Pinpoint the cell where the given text exists, returning its (x, y) midpoint coordinate. 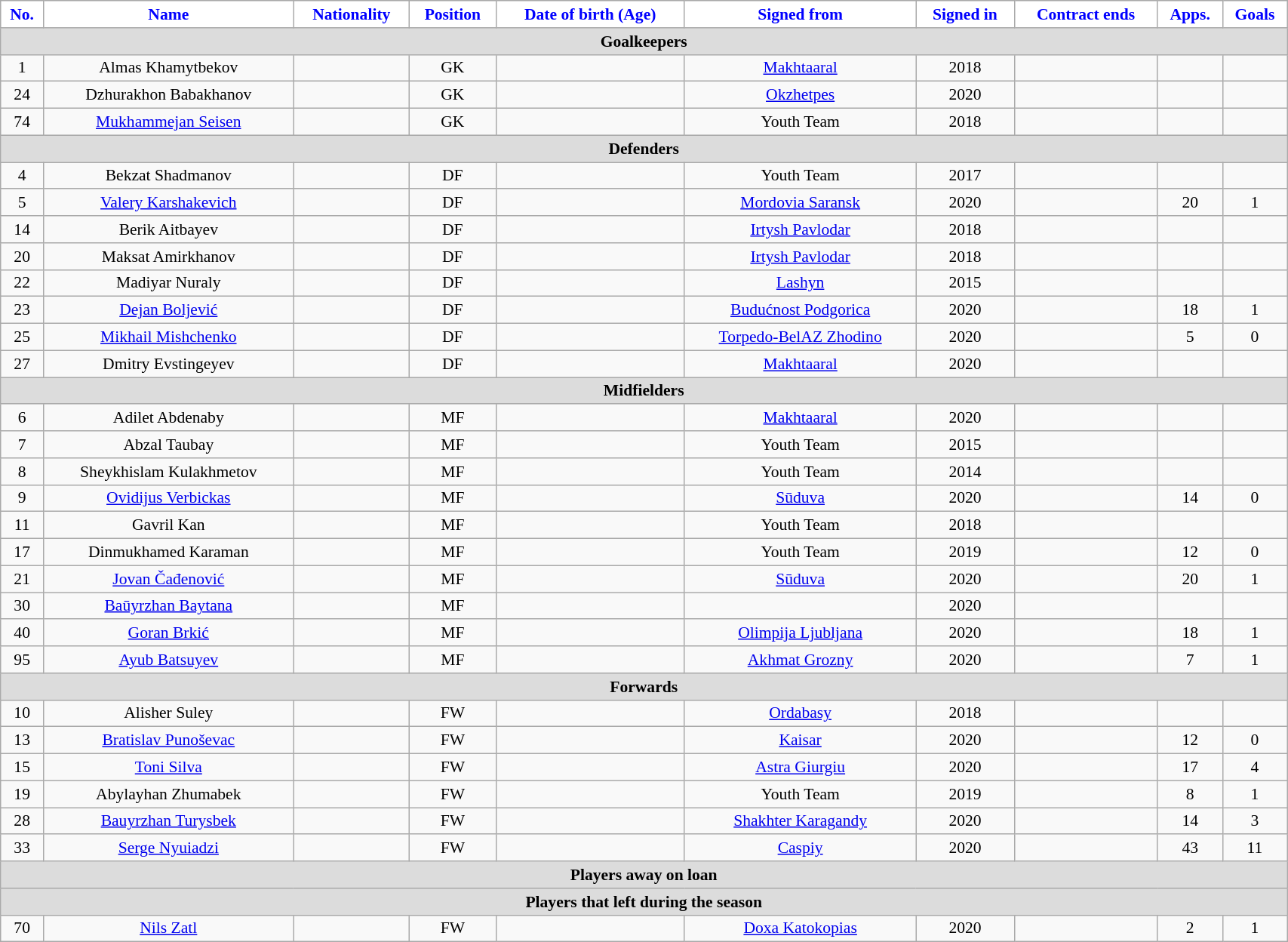
Bauyrzhan Turysbek (169, 821)
Forwards (644, 687)
30 (23, 606)
Mordovia Saransk (800, 203)
Budućnost Podgorica (800, 310)
19 (23, 794)
10 (23, 713)
Goran Brkić (169, 633)
28 (23, 821)
Astra Giurgiu (800, 768)
Baūyrzhan Baytana (169, 606)
Gavril Kan (169, 525)
Mikhail Mishchenko (169, 337)
Doxa Katokopias (800, 928)
13 (23, 740)
Abylayhan Zhumabek (169, 794)
Goalkeepers (644, 42)
Name (169, 14)
Lashyn (800, 283)
Bekzat Shadmanov (169, 176)
Madiyar Nuraly (169, 283)
Nationality (352, 14)
Bratislav Punoševac (169, 740)
Akhmat Grozny (800, 660)
Midfielders (644, 391)
43 (1190, 848)
Caspiy (800, 848)
Alisher Suley (169, 713)
Ovidijus Verbickas (169, 498)
3 (1254, 821)
6 (23, 418)
Abzal Taubay (169, 445)
Dmitry Evstingeyev (169, 364)
Position (453, 14)
Adilet Abdenaby (169, 418)
Valery Karshakevich (169, 203)
Ordabasy (800, 713)
25 (23, 337)
Defenders (644, 149)
Apps. (1190, 14)
Almas Khamytbekov (169, 68)
No. (23, 14)
Nils Zatl (169, 928)
Olimpija Ljubljana (800, 633)
Ayub Batsuyev (169, 660)
Maksat Amirkhanov (169, 257)
Dzhurakhon Babakhanov (169, 95)
40 (23, 633)
Berik Aitbayev (169, 229)
70 (23, 928)
Signed in (965, 14)
23 (23, 310)
74 (23, 122)
33 (23, 848)
22 (23, 283)
Contract ends (1086, 14)
Serge Nyuiadzi (169, 848)
2017 (965, 176)
Dinmukhamed Karaman (169, 553)
Toni Silva (169, 768)
2 (1190, 928)
2014 (965, 472)
95 (23, 660)
Torpedo-BelAZ Zhodino (800, 337)
21 (23, 579)
Shakhter Karagandy (800, 821)
Date of birth (Age) (590, 14)
Kaisar (800, 740)
Okzhetpes (800, 95)
27 (23, 364)
Jovan Čađenović (169, 579)
Dejan Boljević (169, 310)
Goals (1254, 14)
9 (23, 498)
15 (23, 768)
Players away on loan (644, 875)
24 (23, 95)
Mukhammejan Seisen (169, 122)
Players that left during the season (644, 902)
Signed from (800, 14)
Sheykhislam Kulakhmetov (169, 472)
